Locate the cell with the specified text and output its (X, Y) center coordinate. 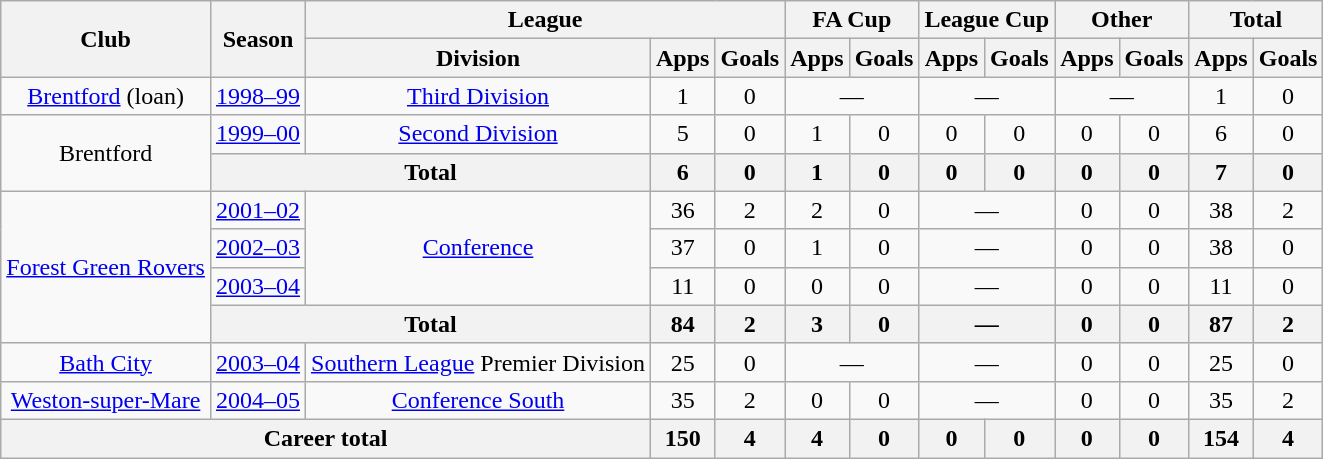
7 (1221, 172)
Southern League Premier Division (478, 362)
3 (817, 324)
Club (106, 39)
5 (683, 134)
Third Division (478, 96)
Division (478, 58)
84 (683, 324)
87 (1221, 324)
Brentford (106, 153)
2001–02 (258, 210)
Career total (326, 438)
154 (1221, 438)
1998–99 (258, 96)
Conference South (478, 400)
League Cup (987, 20)
150 (683, 438)
36 (683, 210)
37 (683, 248)
2002–03 (258, 248)
Conference (478, 248)
League (546, 20)
FA Cup (852, 20)
Season (258, 39)
Bath City (106, 362)
2004–05 (258, 400)
1999–00 (258, 134)
Second Division (478, 134)
Weston-super-Mare (106, 400)
Forest Green Rovers (106, 267)
Other (1122, 20)
Brentford (loan) (106, 96)
